Locate the cell with the specified text and output its [X, Y] center coordinate. 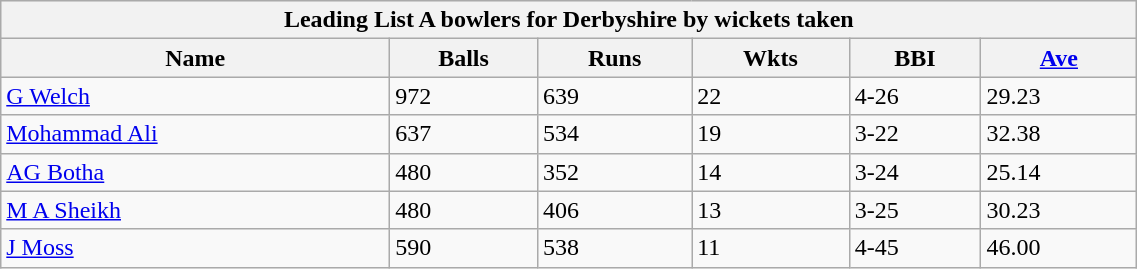
406 [614, 210]
352 [614, 172]
22 [770, 96]
972 [464, 96]
29.23 [1059, 96]
19 [770, 134]
4-26 [915, 96]
534 [614, 134]
13 [770, 210]
590 [464, 248]
G Welch [196, 96]
3-22 [915, 134]
637 [464, 134]
Ave [1059, 58]
538 [614, 248]
30.23 [1059, 210]
BBI [915, 58]
25.14 [1059, 172]
639 [614, 96]
AG Botha [196, 172]
3-25 [915, 210]
32.38 [1059, 134]
Name [196, 58]
14 [770, 172]
11 [770, 248]
J Moss [196, 248]
Runs [614, 58]
Wkts [770, 58]
3-24 [915, 172]
46.00 [1059, 248]
M A Sheikh [196, 210]
Mohammad Ali [196, 134]
Leading List A bowlers for Derbyshire by wickets taken [569, 20]
Balls [464, 58]
4-45 [915, 248]
